For the text-containing cell, return its midpoint in (x, y) coordinate format. 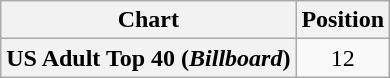
US Adult Top 40 (Billboard) (148, 58)
Position (343, 20)
Chart (148, 20)
12 (343, 58)
